Locate the cell with the specified text and output its (x, y) center coordinate. 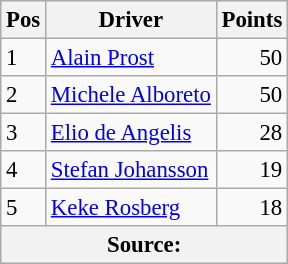
Elio de Angelis (132, 133)
Michele Alboreto (132, 95)
2 (24, 95)
1 (24, 58)
Driver (132, 20)
5 (24, 208)
Points (252, 20)
28 (252, 133)
3 (24, 133)
19 (252, 170)
Stefan Johansson (132, 170)
Pos (24, 20)
4 (24, 170)
18 (252, 208)
Keke Rosberg (132, 208)
Alain Prost (132, 58)
Source: (144, 245)
